Capture the cell that displays the provided text and extract its [X, Y] central coordinate. 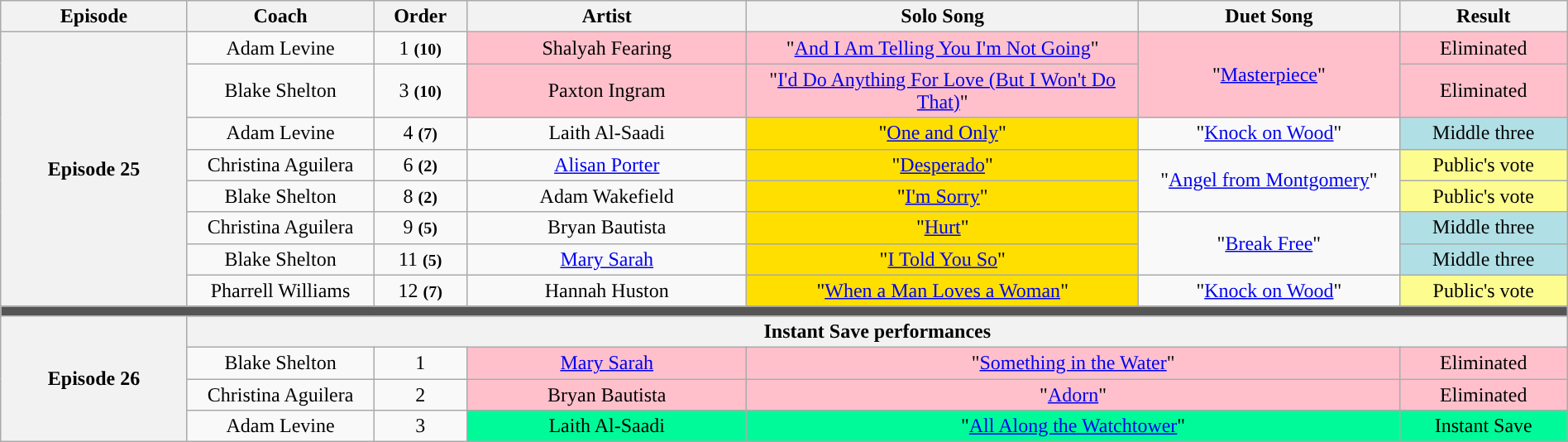
"One and Only" [943, 133]
Episode [94, 17]
"Desperado" [943, 165]
"I'd Do Anything For Love (But I Won't Do That)" [943, 91]
Instant Save [1484, 426]
Episode 25 [94, 170]
9 (5) [420, 228]
Hannah Huston [607, 291]
Paxton Ingram [607, 91]
"Something in the Water" [1073, 363]
Adam Wakefield [607, 196]
Episode 26 [94, 378]
"Hurt" [943, 228]
Shalyah Fearing [607, 48]
Order [420, 17]
6 (2) [420, 165]
"Masterpiece" [1269, 74]
"Adorn" [1073, 395]
Result [1484, 17]
Coach [280, 17]
Artist [607, 17]
1 (10) [420, 48]
3 (10) [420, 91]
1 [420, 363]
3 [420, 426]
2 [420, 395]
"All Along the Watchtower" [1073, 426]
"And I Am Telling You I'm Not Going" [943, 48]
"When a Man Loves a Woman" [943, 291]
12 (7) [420, 291]
Solo Song [943, 17]
Pharrell Williams [280, 291]
Alisan Porter [607, 165]
4 (7) [420, 133]
Duet Song [1269, 17]
"Break Free" [1269, 243]
11 (5) [420, 259]
"I Told You So" [943, 259]
"I'm Sorry" [943, 196]
"Angel from Montgomery" [1269, 180]
8 (2) [420, 196]
Instant Save performances [877, 331]
